From the cell containing the given text, extract its center point as (x, y) coordinate. 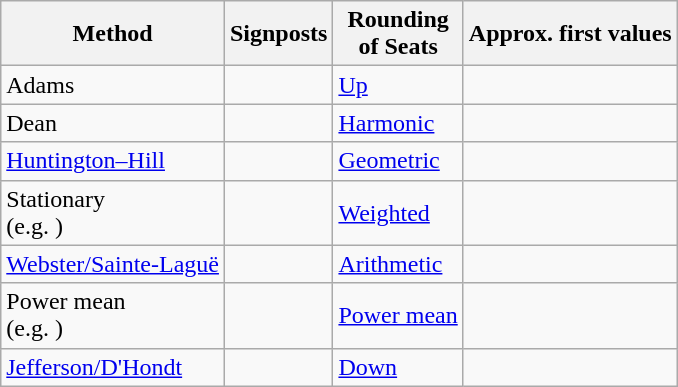
Dean (113, 123)
Approx. first values (570, 34)
Arithmetic (398, 264)
Jefferson/D'Hondt (113, 367)
Signposts (278, 34)
Down (398, 367)
Harmonic (398, 123)
Up (398, 85)
Huntington–Hill (113, 161)
Power mean (398, 316)
Webster/Sainte-Laguë (113, 264)
Method (113, 34)
Geometric (398, 161)
Roundingof Seats (398, 34)
Stationary(e.g. ) (113, 212)
Weighted (398, 212)
Adams (113, 85)
Power mean(e.g. ) (113, 316)
